Search for the cell housing the specified text and yield its [x, y] center coordinate. 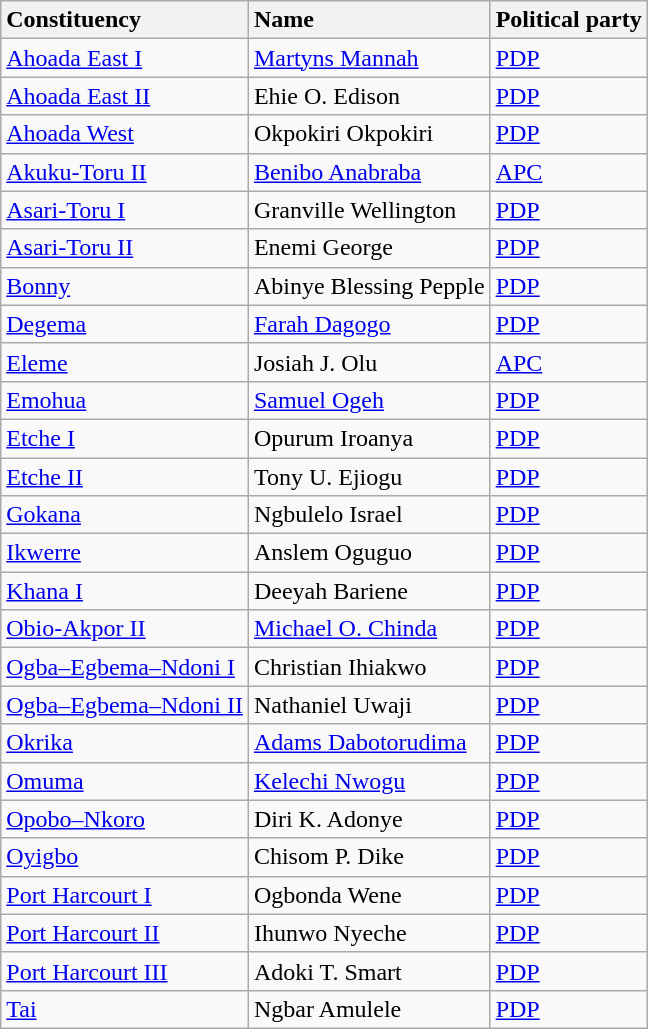
Khana I [125, 591]
Benibo Anabraba [369, 172]
Etche II [125, 477]
Name [369, 20]
Enemi George [369, 248]
Oyigbo [125, 857]
Anslem Oguguo [369, 553]
Ikwerre [125, 553]
Ngbulelo Israel [369, 515]
Ngbar Amulele [369, 1009]
Ihunwo Nyeche [369, 933]
Etche I [125, 438]
Christian Ihiakwo [369, 667]
Tony U. Ejiogu [369, 477]
Diri K. Adonye [369, 819]
Bonny [125, 286]
Port Harcourt II [125, 933]
Okrika [125, 743]
Adoki T. Smart [369, 971]
Ogba–Egbema–Ndoni II [125, 705]
Asari-Toru II [125, 248]
Granville Wellington [369, 210]
Ahoada East II [125, 96]
Political party [568, 20]
Josiah J. Olu [369, 362]
Asari-Toru I [125, 210]
Ogbonda Wene [369, 895]
Martyns Mannah [369, 58]
Nathaniel Uwaji [369, 705]
Tai [125, 1009]
Eleme [125, 362]
Ahoada West [125, 134]
Opobo–Nkoro [125, 819]
Kelechi Nwogu [369, 781]
Port Harcourt III [125, 971]
Akuku-Toru II [125, 172]
Abinye Blessing Pepple [369, 286]
Omuma [125, 781]
Chisom P. Dike [369, 857]
Obio-Akpor II [125, 629]
Port Harcourt I [125, 895]
Deeyah Bariene [369, 591]
Adams Dabotorudima [369, 743]
Opurum Iroanya [369, 438]
Emohua [125, 400]
Gokana [125, 515]
Degema [125, 324]
Okpokiri Okpokiri [369, 134]
Constituency [125, 20]
Samuel Ogeh [369, 400]
Ahoada East I [125, 58]
Ehie O. Edison [369, 96]
Michael O. Chinda [369, 629]
Farah Dagogo [369, 324]
Ogba–Egbema–Ndoni I [125, 667]
